Pinpoint the cell where the given text exists, returning its [X, Y] midpoint coordinate. 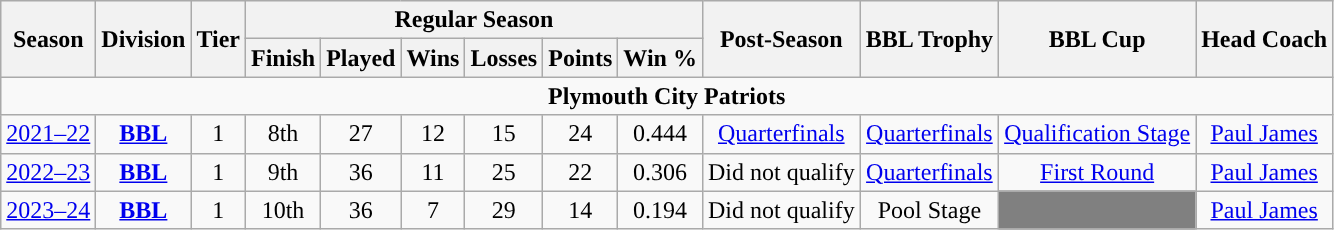
8th [284, 134]
27 [361, 134]
0.444 [660, 134]
Season [48, 39]
Played [361, 58]
11 [433, 172]
7 [433, 210]
Finish [284, 58]
14 [580, 210]
10th [284, 210]
Division [144, 39]
29 [504, 210]
First Round [1098, 172]
0.194 [660, 210]
Wins [433, 58]
22 [580, 172]
25 [504, 172]
2023–24 [48, 210]
9th [284, 172]
Post-Season [781, 39]
15 [504, 134]
Points [580, 58]
BBL Cup [1098, 39]
2022–23 [48, 172]
BBL Trophy [929, 39]
Regular Season [474, 20]
0.306 [660, 172]
Head Coach [1264, 39]
Losses [504, 58]
Win % [660, 58]
Tier [218, 39]
12 [433, 134]
Pool Stage [929, 210]
Qualification Stage [1098, 134]
Plymouth City Patriots [667, 96]
2021–22 [48, 134]
24 [580, 134]
